Output the [x, y] coordinate of the center of the cell containing the given text.  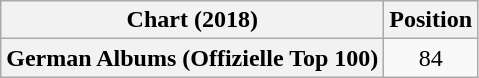
Chart (2018) [192, 20]
84 [431, 58]
German Albums (Offizielle Top 100) [192, 58]
Position [431, 20]
